For the text-containing cell, return its midpoint in [X, Y] coordinate format. 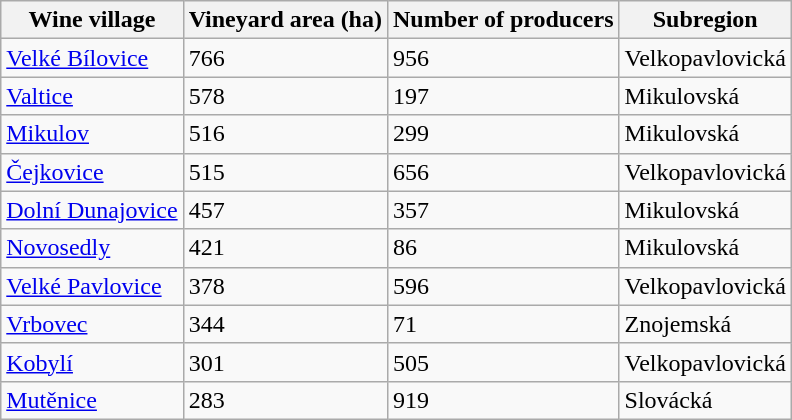
Znojemská [705, 324]
578 [285, 96]
Number of producers [503, 20]
Dolní Dunajovice [92, 210]
Subregion [705, 20]
Wine village [92, 20]
71 [503, 324]
515 [285, 172]
421 [285, 248]
505 [503, 362]
919 [503, 400]
Valtice [92, 96]
956 [503, 58]
Novosedly [92, 248]
86 [503, 248]
516 [285, 134]
Čejkovice [92, 172]
Mikulov [92, 134]
283 [285, 400]
301 [285, 362]
Vrbovec [92, 324]
Mutěnice [92, 400]
596 [503, 286]
Slovácká [705, 400]
197 [503, 96]
457 [285, 210]
357 [503, 210]
Velké Bílovice [92, 58]
656 [503, 172]
Velké Pavlovice [92, 286]
378 [285, 286]
Vineyard area (ha) [285, 20]
Kobylí [92, 362]
299 [503, 134]
766 [285, 58]
344 [285, 324]
